Return [X, Y] of the center of cell containing provided text 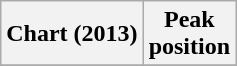
Chart (2013) [72, 34]
Peakposition [189, 34]
